Capture the cell that displays the provided text and extract its (X, Y) central coordinate. 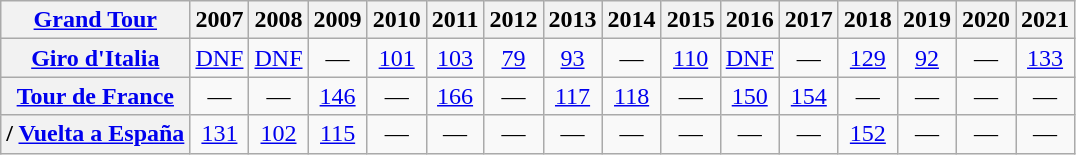
102 (278, 134)
118 (632, 96)
2014 (632, 20)
154 (808, 96)
79 (514, 58)
117 (572, 96)
110 (690, 58)
133 (1046, 58)
101 (396, 58)
93 (572, 58)
2018 (868, 20)
2010 (396, 20)
150 (750, 96)
166 (455, 96)
2009 (338, 20)
Giro d'Italia (96, 58)
152 (868, 134)
92 (926, 58)
Grand Tour (96, 20)
131 (220, 134)
2016 (750, 20)
2015 (690, 20)
2019 (926, 20)
103 (455, 58)
Tour de France (96, 96)
146 (338, 96)
2021 (1046, 20)
2007 (220, 20)
2017 (808, 20)
129 (868, 58)
2008 (278, 20)
2012 (514, 20)
115 (338, 134)
2020 (986, 20)
2013 (572, 20)
2011 (455, 20)
/ Vuelta a España (96, 134)
